Detect which cell encompasses the target text, then output its [x, y] center coordinate. 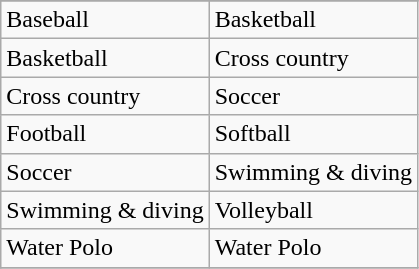
Football [105, 134]
Softball [313, 134]
Volleyball [313, 210]
Baseball [105, 20]
